Scan for the cell matching the given text and deliver its (X, Y) coordinate at center. 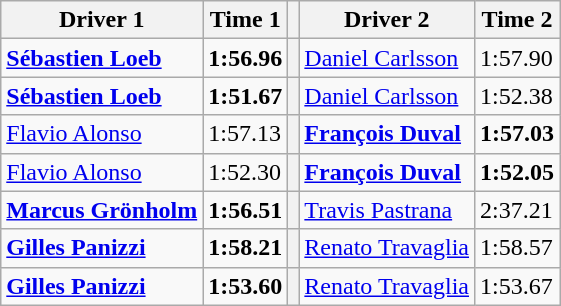
1:58.57 (518, 248)
1:53.67 (518, 286)
1:53.60 (246, 286)
1:58.21 (246, 248)
1:57.90 (518, 58)
Marcus Grönholm (102, 210)
1:52.05 (518, 172)
Driver 2 (387, 20)
Time 2 (518, 20)
1:57.03 (518, 134)
2:37.21 (518, 210)
Time 1 (246, 20)
1:52.38 (518, 96)
1:52.30 (246, 172)
Travis Pastrana (387, 210)
1:57.13 (246, 134)
1:56.51 (246, 210)
Driver 1 (102, 20)
1:51.67 (246, 96)
1:56.96 (246, 58)
